Return the (X, Y) coordinate for the center point of the cell that contains the specified text.  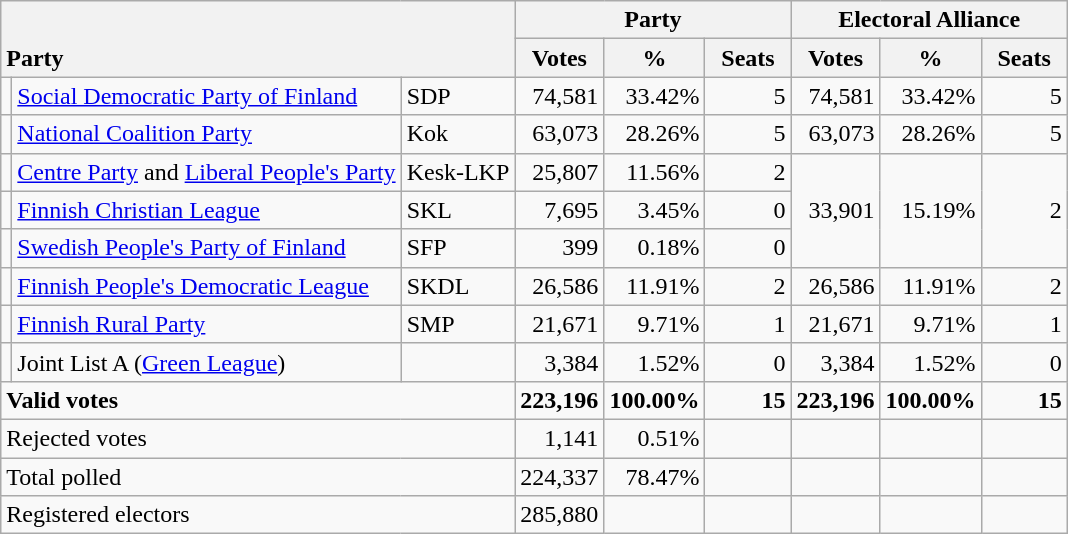
Finnish Rural Party (206, 324)
Centre Party and Liberal People's Party (206, 172)
15.19% (930, 210)
Joint List A (Green League) (206, 362)
0.18% (654, 248)
SMP (458, 324)
Electoral Alliance (929, 20)
Valid votes (258, 400)
SDP (458, 96)
0.51% (654, 438)
Kok (458, 134)
Social Democratic Party of Finland (206, 96)
SKL (458, 210)
SKDL (458, 286)
25,807 (560, 172)
Swedish People's Party of Finland (206, 248)
399 (560, 248)
224,337 (560, 477)
Finnish Christian League (206, 210)
National Coalition Party (206, 134)
SFP (458, 248)
Registered electors (258, 515)
33,901 (836, 210)
7,695 (560, 210)
Kesk-LKP (458, 172)
1,141 (560, 438)
11.56% (654, 172)
285,880 (560, 515)
Rejected votes (258, 438)
78.47% (654, 477)
Finnish People's Democratic League (206, 286)
3.45% (654, 210)
Total polled (258, 477)
